From the cell containing the given text, extract its center point as [x, y] coordinate. 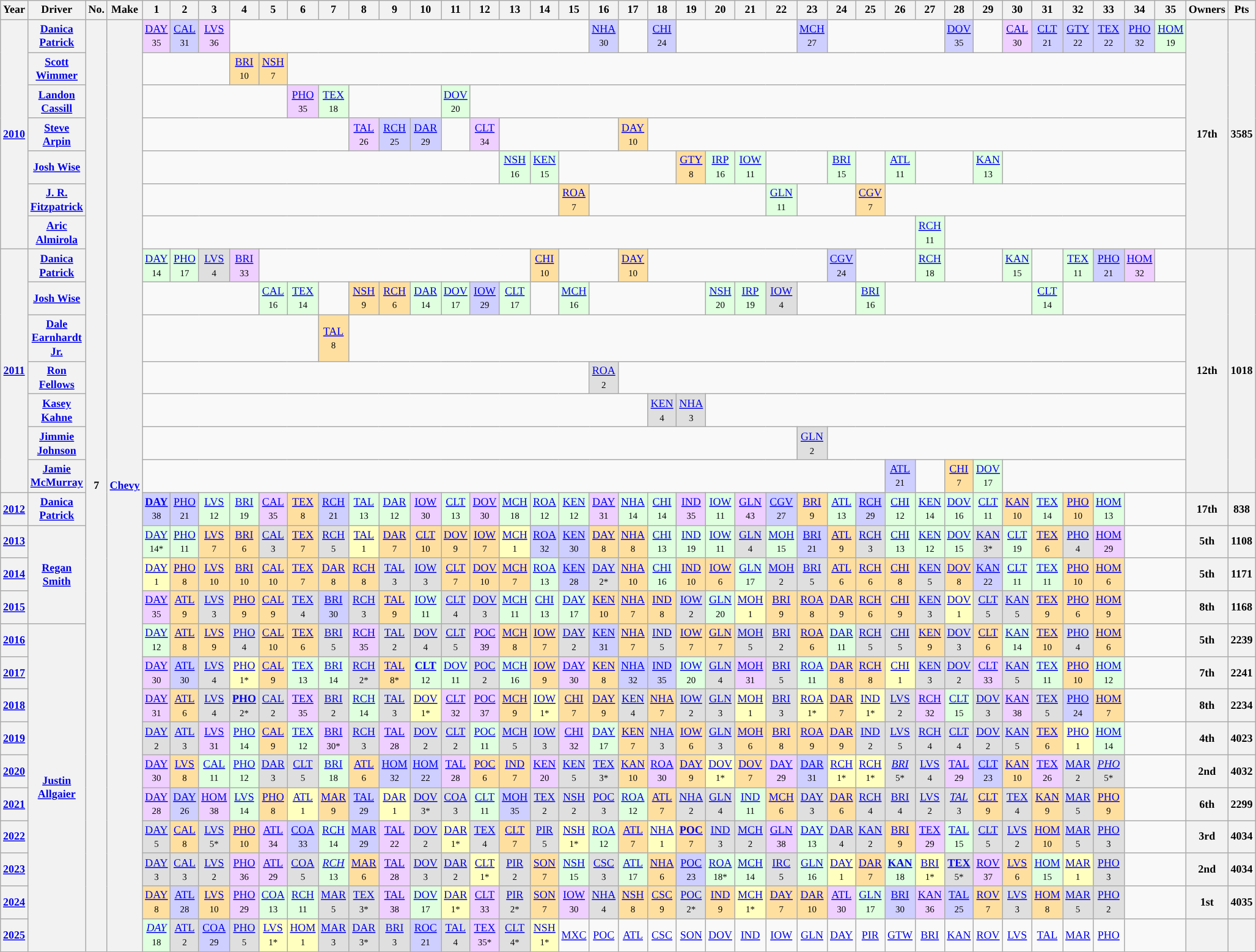
IND10 [691, 574]
PHO2 [1109, 903]
LVS7 [214, 542]
ROA30 [662, 771]
KEN9 [930, 640]
ATL17 [633, 870]
PHO6 [1078, 607]
MOH6 [751, 739]
POC23 [691, 870]
COA29 [214, 936]
KAN38 [1017, 706]
ROV [988, 936]
KAN3* [988, 542]
4023 [1242, 739]
ATL [633, 936]
CLT4* [515, 936]
DAR31 [812, 771]
LVS5* [214, 837]
NSH9 [364, 298]
TEX22 [1109, 36]
PIR2 [515, 870]
ATL34 [273, 837]
Pts [1242, 10]
KEN28 [574, 574]
2019 [15, 739]
TAL25 [959, 903]
IND3 [721, 837]
DAY2* [604, 574]
PHO35 [303, 101]
2025 [15, 936]
DAY18 [156, 936]
KAN13 [988, 167]
HOM13 [1109, 509]
DAR10 [812, 903]
CLT9 [988, 804]
Landon Cassill [56, 101]
6 [303, 10]
2011 [15, 371]
CLT32 [456, 706]
POC [604, 936]
DAY14 [156, 266]
27 [930, 10]
4 [244, 10]
TAL1 [364, 542]
MAR9 [334, 804]
DAR4 [841, 837]
RCH29 [870, 509]
TAL4 [456, 936]
TAL8* [395, 673]
15 [574, 10]
KEN14 [930, 509]
5 [273, 10]
25 [870, 10]
4th [1208, 739]
HOM29 [1109, 542]
HOM1 [303, 936]
POC37 [485, 706]
ROA13 [545, 574]
ROA 2 [604, 378]
CGV7 [870, 200]
IND9 [721, 903]
KAN36 [930, 903]
KEN31 [604, 640]
TEX35* [485, 936]
CHI10 [545, 266]
LVS36 [214, 36]
MCH9 [515, 706]
DOV7 [751, 771]
COA33 [303, 837]
KAN9 [1048, 804]
DAR3* [364, 936]
IND11 [751, 804]
BRI1* [930, 870]
2010 [15, 134]
GLN7 [721, 640]
DOV15 [959, 542]
TAL9 [395, 607]
Kasey Kahne [56, 411]
DAY [841, 936]
TEX8 [303, 509]
MCH6 [781, 804]
CLT14 [1048, 298]
DOV [721, 936]
30 [1017, 10]
CLT17 [515, 298]
DOV30 [485, 509]
6th [1208, 804]
MOH15 [781, 542]
MCH7 [515, 574]
DAR14 [425, 298]
DAY14* [156, 542]
MOH35 [515, 804]
NHA32 [633, 673]
NSH2 [574, 804]
2016 [15, 640]
KAN14 [1017, 640]
CLT34 [485, 134]
GLN38 [781, 837]
20 [721, 10]
3rd [1208, 837]
MCH18 [515, 509]
HOM7 [1109, 706]
GLN16 [812, 870]
MCH27 [812, 36]
IND8 [662, 607]
DAY7 [781, 903]
LVS12 [214, 509]
CAL35 [273, 509]
ATL8 [185, 640]
DOV20 [456, 101]
12 [485, 10]
GTW [900, 936]
HOM38 [214, 804]
7th [1208, 673]
ATL3 [185, 739]
LVS9 [214, 640]
RCH35 [364, 640]
ROA9 [812, 739]
HOM14 [1109, 739]
LVS5 [900, 739]
HOM15 [1048, 870]
DAR29 [425, 134]
BRI16 [870, 298]
COA5 [303, 870]
DAR12 [395, 509]
Regan Smith [56, 574]
2 [185, 10]
NSH7 [273, 69]
BRI5* [900, 771]
SON [691, 936]
PIR5 [545, 837]
2234 [1242, 706]
Jimmie Johnson [56, 443]
MCH14 [751, 870]
IND7 [515, 771]
KAN [959, 936]
IOW1* [545, 706]
BRI [930, 936]
BRI19 [244, 509]
10 [425, 10]
1 [156, 10]
CAL8 [185, 837]
IRP16 [721, 167]
PHO29 [244, 903]
CLT13 [456, 509]
TEX12 [303, 739]
DAR11 [841, 640]
ROV7 [988, 903]
RCH18 [930, 266]
TAL 8 [334, 338]
1108 [1242, 542]
CHI12 [900, 509]
RCH2* [364, 673]
TAL [1048, 936]
NHA30 [604, 36]
BRI4 [900, 804]
CGV24 [841, 266]
3 [214, 10]
DOV1 [959, 607]
33 [1109, 10]
DAY29 [781, 771]
28 [959, 10]
RCH21 [334, 509]
DOV16 [959, 509]
12th [1208, 371]
MCH11 [515, 607]
ROA11 [812, 673]
CSC3 [604, 870]
13 [515, 10]
2021 [15, 804]
2024 [15, 903]
NSH15 [574, 870]
KEN7 [633, 739]
CLT21 [1048, 36]
NHA6 [662, 870]
TEX29 [930, 837]
GLN2 [812, 443]
CHI5 [900, 640]
MAR29 [364, 837]
31 [1048, 10]
DAR3 [273, 771]
IND2 [870, 739]
BRI15 [841, 167]
TAL13 [364, 509]
TAL15 [959, 837]
ROA1* [812, 706]
CLT1* [485, 870]
CHI9 [900, 607]
MCH1* [751, 903]
KEN15 [545, 167]
Ron Fellows [56, 378]
DOV10 [485, 574]
Aric Almirola [56, 233]
IOW [781, 936]
IND5 [662, 640]
DOV4 [425, 640]
DOV3* [425, 804]
2013 [15, 542]
3585 [1242, 134]
Chevy [125, 485]
IOW20 [691, 673]
BRI21 [812, 542]
CHI24 [662, 36]
DAR2 [456, 870]
LVS31 [214, 739]
TEX26 [1048, 771]
DAY26 [185, 804]
LVS1* [273, 936]
TAL2 [395, 640]
9 [395, 10]
2018 [15, 706]
TEX10 [1048, 640]
ROA6 [812, 640]
CAL2 [273, 706]
IND19 [691, 542]
CHI16 [662, 574]
2239 [1242, 640]
PHO32 [1139, 36]
2023 [15, 870]
TAL22 [395, 837]
GLN43 [751, 509]
1168 [1242, 607]
24 [841, 10]
NSH20 [721, 298]
GTY8 [691, 167]
PIR [870, 936]
LVS14 [244, 804]
32 [1078, 10]
DOV35 [959, 36]
DAR6 [841, 804]
HOM19 [1171, 36]
PHO11 [185, 542]
TEX5* [959, 870]
CLT6 [988, 640]
HOM9 [1109, 607]
DAY28 [156, 804]
POC7 [691, 837]
POC39 [485, 640]
34 [1139, 10]
Steve Arpin [56, 134]
Driver [56, 10]
2241 [1242, 673]
TAL38 [395, 903]
MAR2 [1078, 771]
POC2 [485, 673]
11 [456, 10]
ROA8 [812, 607]
RCH13 [334, 870]
KAN2 [870, 837]
PIR2* [515, 903]
IRC5 [781, 870]
COA13 [273, 903]
DAY13 [812, 837]
KEN20 [545, 771]
26 [900, 10]
NSH8 [633, 903]
TEX35 [303, 706]
1018 [1242, 371]
CHI32 [574, 739]
IND [751, 936]
BRI14 [334, 673]
IRP19 [751, 298]
ATL21 [900, 476]
DAY12 [156, 640]
TEX18 [334, 101]
RCH25 [395, 134]
Justin Allgaier [56, 788]
21 [751, 10]
35 [1171, 10]
MCH5 [515, 739]
14 [545, 10]
2020 [15, 771]
DAR1 [395, 804]
MAR6 [364, 870]
CLT10 [425, 542]
2022 [15, 837]
PHO [1109, 936]
GTY22 [1078, 36]
KAN22 [988, 574]
CAL11 [214, 771]
NSH16 [515, 167]
HOM8 [1048, 903]
CLT15 [959, 706]
1171 [1242, 574]
DOV9 [456, 542]
GLN20 [721, 607]
CAL30 [1017, 36]
MAR [1078, 936]
DOV8 [959, 574]
Dale Earnhardt Jr. [56, 338]
NHA4 [604, 903]
KAN15 [1017, 266]
CSC9 [662, 903]
NHA10 [633, 574]
2017 [15, 673]
CLT23 [988, 771]
MOH5 [751, 640]
HOM22 [425, 771]
ATL29 [273, 870]
PHO36 [244, 870]
2014 [15, 574]
HOM12 [1109, 673]
CSC [662, 936]
NHA2 [691, 804]
POC3 [604, 804]
KEN8 [604, 673]
BRI33 [244, 266]
IOW29 [485, 298]
ATL13 [841, 509]
CHI1 [900, 673]
CHI14 [662, 509]
MOH2 [781, 574]
PHO2* [244, 706]
BRI18 [334, 771]
COA3 [456, 804]
MXC [574, 936]
1st [1208, 903]
Scott Wimmer [56, 69]
LVS8 [185, 771]
838 [1242, 509]
GLN11 [781, 200]
KEN30 [574, 542]
ROV37 [988, 870]
MAR3 [334, 936]
4035 [1242, 903]
CGV27 [781, 509]
IOW4 [781, 298]
NHA8 [633, 542]
TEX9 [1048, 607]
29 [988, 10]
ATL2 [185, 936]
POC6 [485, 771]
IOW9 [545, 673]
2299 [1242, 804]
ROA32 [545, 542]
CLT12 [425, 673]
No. [97, 10]
PHO1 [1078, 739]
CLT19 [1017, 542]
17 [633, 10]
19 [691, 10]
ROC21 [425, 936]
HOM10 [1048, 837]
8 [364, 10]
RCH32 [930, 706]
Owners [1208, 10]
PHO17 [185, 266]
Jamie McMurray [56, 476]
DAY5 [156, 837]
BRI6 [244, 542]
TEX2 [545, 804]
PHO12 [244, 771]
22 [781, 10]
PHO24 [1078, 706]
16 [604, 10]
J. R. Fitzpatrick [56, 200]
CHI8 [900, 574]
PHO5 [244, 936]
LVS [1017, 936]
LVS6 [1017, 870]
ROA18* [721, 870]
CLT2 [456, 739]
DAY38 [156, 509]
CAL16 [273, 298]
MCH8 [515, 640]
PHO5* [1109, 771]
2015 [15, 607]
2012 [15, 509]
TAL26 [364, 134]
GLN [812, 936]
CAL31 [185, 36]
BRI8 [781, 739]
MCH 2 [751, 837]
ROA7 [574, 200]
PHO1* [244, 673]
MCH1 [515, 542]
ATL28 [185, 903]
MAR1 [1078, 870]
PHO14 [244, 739]
Make [125, 10]
TEX5 [1048, 706]
MOH31 [751, 673]
TEX13 [303, 673]
ATL1 [303, 804]
IND1* [870, 706]
KAN18 [900, 870]
23 [812, 10]
DOV11 [456, 673]
NHA1 [662, 837]
ATL11 [900, 167]
NHA14 [633, 509]
Year [15, 10]
POC2* [691, 903]
KEN10 [604, 607]
18 [662, 10]
BRI30* [334, 739]
4032 [1242, 771]
POC11 [485, 739]
